Output the [X, Y] coordinate of the center of the cell containing the given text.  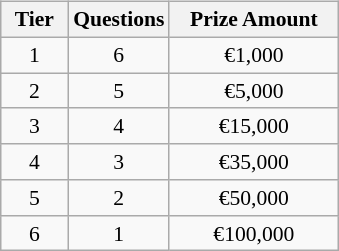
€35,000 [254, 162]
€1,000 [254, 55]
Tier [35, 20]
Questions [118, 20]
€100,000 [254, 233]
€5,000 [254, 91]
€15,000 [254, 126]
Prize Amount [254, 20]
€50,000 [254, 198]
